Find where the given text appears and provide that cell's center as (X, Y) coordinate. 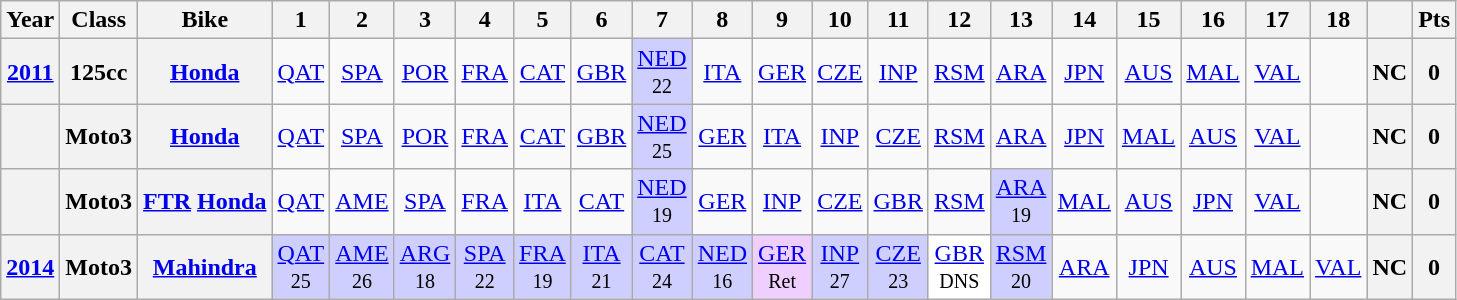
AME26 (362, 266)
Bike (205, 20)
AME (362, 202)
FTR Honda (205, 202)
15 (1148, 20)
17 (1277, 20)
QAT25 (301, 266)
125cc (99, 72)
Pts (1434, 20)
GERRet (782, 266)
14 (1084, 20)
10 (840, 20)
CAT24 (662, 266)
2014 (30, 266)
3 (425, 20)
12 (959, 20)
9 (782, 20)
Year (30, 20)
5 (543, 20)
Class (99, 20)
2011 (30, 72)
6 (601, 20)
NED22 (662, 72)
CZE23 (898, 266)
NED16 (722, 266)
ARG18 (425, 266)
ARA19 (1021, 202)
GBRDNS (959, 266)
2 (362, 20)
13 (1021, 20)
ITA21 (601, 266)
Mahindra (205, 266)
11 (898, 20)
SPA22 (485, 266)
4 (485, 20)
NED19 (662, 202)
RSM20 (1021, 266)
8 (722, 20)
1 (301, 20)
18 (1338, 20)
NED25 (662, 136)
16 (1213, 20)
INP27 (840, 266)
7 (662, 20)
FRA19 (543, 266)
